Locate the cell with the specified text and output its [x, y] center coordinate. 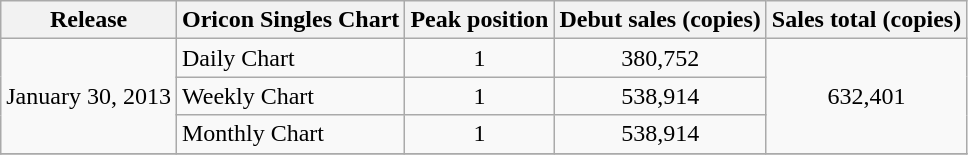
Weekly Chart [290, 96]
Peak position [480, 20]
Monthly Chart [290, 134]
632,401 [866, 96]
Release [89, 20]
380,752 [660, 58]
Daily Chart [290, 58]
Oricon Singles Chart [290, 20]
Debut sales (copies) [660, 20]
January 30, 2013 [89, 96]
Sales total (copies) [866, 20]
